Locate the cell with the specified text and output its (x, y) center coordinate. 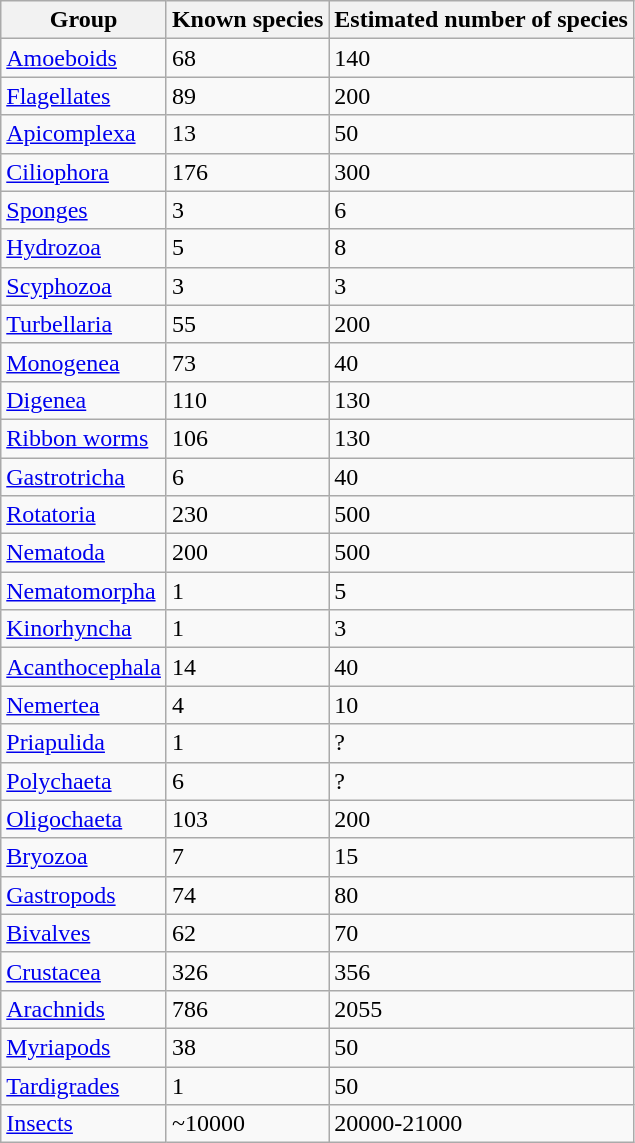
89 (247, 96)
103 (247, 819)
Ciliophora (84, 172)
68 (247, 58)
Group (84, 20)
Myriapods (84, 1047)
Crustacea (84, 971)
4 (247, 705)
73 (247, 362)
Polychaeta (84, 781)
Estimated number of species (482, 20)
7 (247, 857)
8 (482, 248)
176 (247, 172)
Insects (84, 1124)
Known species (247, 20)
Ribbon worms (84, 438)
Flagellates (84, 96)
Bivalves (84, 933)
300 (482, 172)
230 (247, 515)
Sponges (84, 210)
Kinorhyncha (84, 629)
786 (247, 1009)
110 (247, 400)
Nemertea (84, 705)
~10000 (247, 1124)
80 (482, 895)
Rotatoria (84, 515)
62 (247, 933)
2055 (482, 1009)
Turbellaria (84, 324)
Gastrotricha (84, 477)
38 (247, 1047)
15 (482, 857)
Apicomplexa (84, 134)
Monogenea (84, 362)
Hydrozoa (84, 248)
10 (482, 705)
Amoeboids (84, 58)
14 (247, 667)
70 (482, 933)
Digenea (84, 400)
356 (482, 971)
20000-21000 (482, 1124)
106 (247, 438)
Gastropods (84, 895)
Nematoda (84, 553)
13 (247, 134)
140 (482, 58)
Acanthocephala (84, 667)
Tardigrades (84, 1085)
Bryozoa (84, 857)
Scyphozoa (84, 286)
Nematomorpha (84, 591)
Priapulida (84, 743)
Arachnids (84, 1009)
Oligochaeta (84, 819)
326 (247, 971)
74 (247, 895)
55 (247, 324)
